Pinpoint the cell where the given text exists, returning its (x, y) midpoint coordinate. 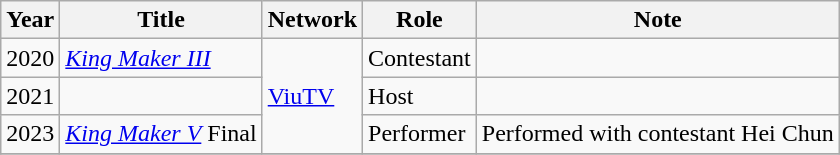
Network (312, 20)
Title (161, 20)
Performer (420, 134)
2020 (30, 58)
Contestant (420, 58)
ViuTV (312, 96)
King Maker III (161, 58)
2021 (30, 96)
Role (420, 20)
2023 (30, 134)
Performed with contestant Hei Chun (658, 134)
Year (30, 20)
Note (658, 20)
King Maker V Final (161, 134)
Host (420, 96)
